Search for the cell housing the specified text and yield its (x, y) center coordinate. 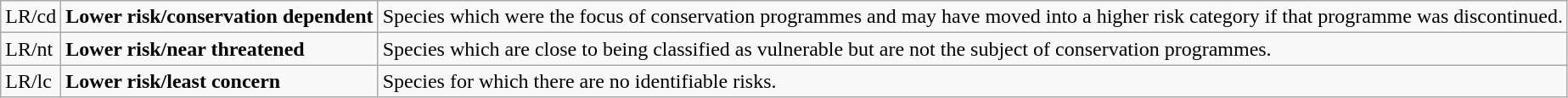
LR/nt (31, 49)
Species for which there are no identifiable risks. (973, 81)
LR/lc (31, 81)
Lower risk/conservation dependent (219, 17)
Lower risk/least concern (219, 81)
Species which are close to being classified as vulnerable but are not the subject of conservation programmes. (973, 49)
Lower risk/near threatened (219, 49)
LR/cd (31, 17)
Species which were the focus of conservation programmes and may have moved into a higher risk category if that programme was discontinued. (973, 17)
